Provide the (X, Y) coordinate of the cell's center where the given text is located.  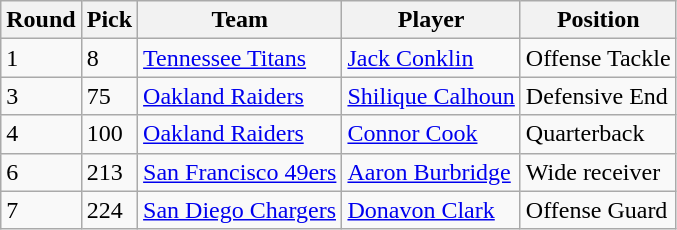
Round (41, 20)
Player (431, 20)
Quarterback (598, 134)
75 (109, 96)
Wide receiver (598, 172)
Shilique Calhoun (431, 96)
San Francisco 49ers (240, 172)
4 (41, 134)
Offense Guard (598, 210)
Donavon Clark (431, 210)
3 (41, 96)
8 (109, 58)
Offense Tackle (598, 58)
6 (41, 172)
213 (109, 172)
Defensive End (598, 96)
Team (240, 20)
Pick (109, 20)
Aaron Burbridge (431, 172)
Jack Conklin (431, 58)
1 (41, 58)
Connor Cook (431, 134)
7 (41, 210)
Position (598, 20)
100 (109, 134)
Tennessee Titans (240, 58)
224 (109, 210)
San Diego Chargers (240, 210)
